Extract the [x, y] coordinate from the center of the cell holding the provided text.  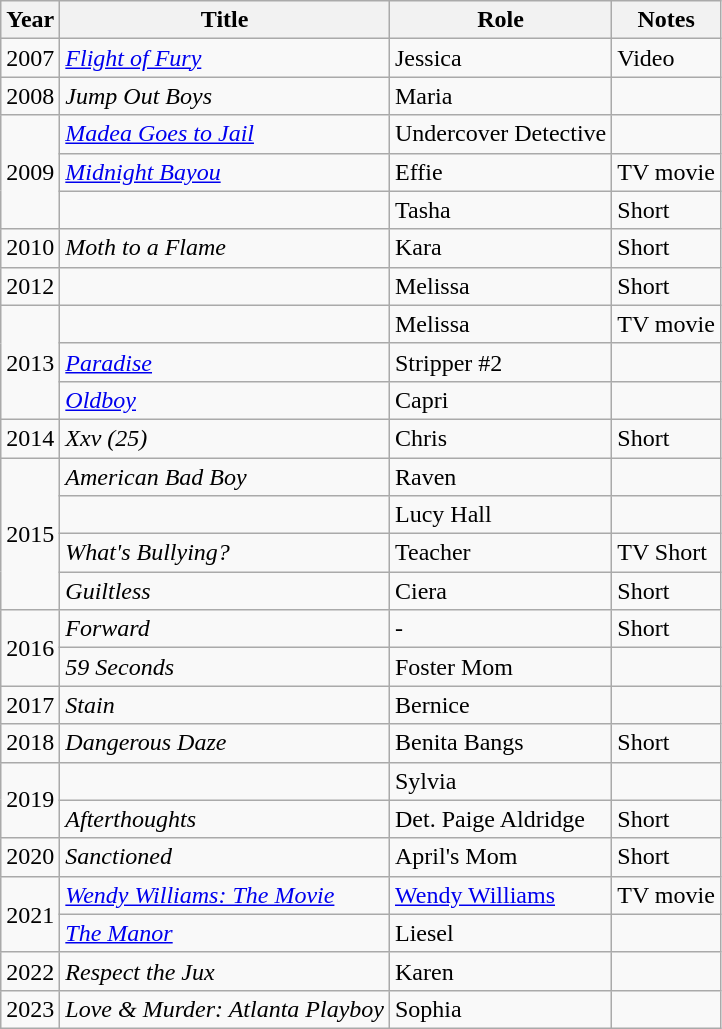
2017 [30, 705]
The Manor [225, 933]
2010 [30, 248]
Effie [500, 172]
Teacher [500, 553]
TV Short [666, 553]
2008 [30, 96]
2020 [30, 857]
Jessica [500, 58]
Title [225, 20]
Sophia [500, 1009]
Det. Paige Aldridge [500, 819]
Oldboy [225, 400]
Raven [500, 477]
Flight of Fury [225, 58]
2021 [30, 914]
Tasha [500, 210]
2022 [30, 971]
Bernice [500, 705]
Role [500, 20]
2023 [30, 1009]
Chris [500, 438]
2018 [30, 743]
Moth to a Flame [225, 248]
2012 [30, 286]
2009 [30, 172]
Wendy Williams: The Movie [225, 895]
Undercover Detective [500, 134]
Respect the Jux [225, 971]
Capri [500, 400]
Stripper #2 [500, 362]
Midnight Bayou [225, 172]
Paradise [225, 362]
- [500, 629]
Ciera [500, 591]
Xxv (25) [225, 438]
2015 [30, 534]
Sylvia [500, 781]
Guiltless [225, 591]
Maria [500, 96]
Liesel [500, 933]
2014 [30, 438]
Karen [500, 971]
Stain [225, 705]
Afterthoughts [225, 819]
Madea Goes to Jail [225, 134]
Lucy Hall [500, 515]
2016 [30, 648]
Dangerous Daze [225, 743]
59 Seconds [225, 667]
Forward [225, 629]
2007 [30, 58]
American Bad Boy [225, 477]
Sanctioned [225, 857]
Notes [666, 20]
Video [666, 58]
What's Bullying? [225, 553]
Jump Out Boys [225, 96]
Benita Bangs [500, 743]
2013 [30, 362]
2019 [30, 800]
Love & Murder: Atlanta Playboy [225, 1009]
Wendy Williams [500, 895]
Foster Mom [500, 667]
Year [30, 20]
April's Mom [500, 857]
Kara [500, 248]
